Extract the (X, Y) coordinate from the center of the cell holding the provided text.  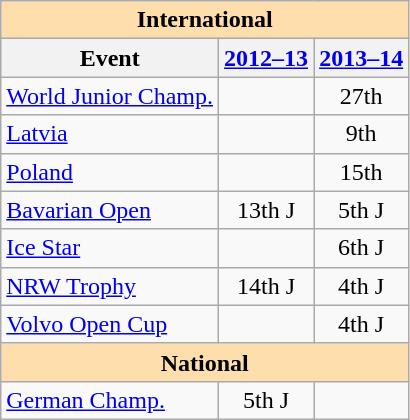
International (205, 20)
World Junior Champ. (110, 96)
9th (362, 134)
Bavarian Open (110, 210)
2013–14 (362, 58)
Ice Star (110, 248)
15th (362, 172)
National (205, 362)
6th J (362, 248)
27th (362, 96)
German Champ. (110, 400)
2012–13 (266, 58)
Poland (110, 172)
Volvo Open Cup (110, 324)
14th J (266, 286)
Event (110, 58)
13th J (266, 210)
NRW Trophy (110, 286)
Latvia (110, 134)
